Detect which cell encompasses the target text, then output its [x, y] center coordinate. 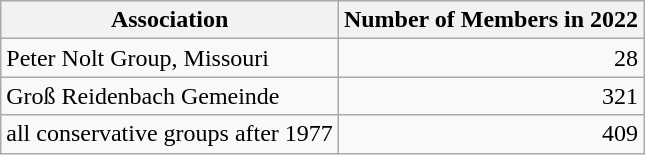
Groß Reidenbach Gemeinde [170, 96]
Peter Nolt Group, Missouri [170, 58]
321 [490, 96]
28 [490, 58]
409 [490, 134]
all conservative groups after 1977 [170, 134]
Number of Members in 2022 [490, 20]
Association [170, 20]
